Find where the given text appears and provide that cell's center as [x, y] coordinate. 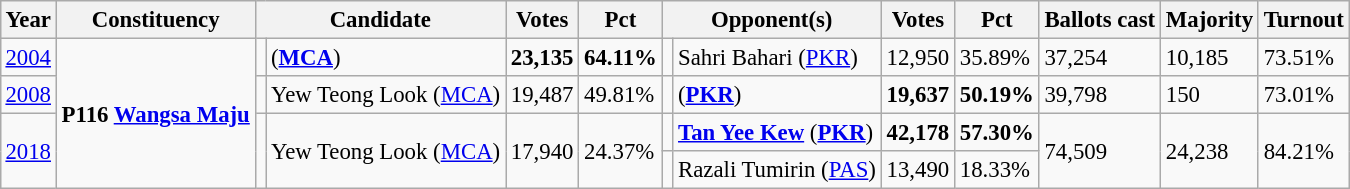
2008 [28, 95]
Year [28, 20]
Turnout [1304, 20]
37,254 [1100, 57]
17,940 [542, 152]
39,798 [1100, 95]
12,950 [918, 57]
Ballots cast [1100, 20]
Tan Yee Kew (PKR) [778, 133]
19,487 [542, 95]
2004 [28, 57]
42,178 [918, 133]
35.89% [996, 57]
Razali Tumirin (PAS) [778, 170]
73.51% [1304, 57]
84.21% [1304, 152]
Constituency [156, 20]
74,509 [1100, 152]
57.30% [996, 133]
50.19% [996, 95]
150 [1209, 95]
19,637 [918, 95]
Candidate [380, 20]
24,238 [1209, 152]
49.81% [620, 95]
23,135 [542, 57]
(MCA) [386, 57]
2018 [28, 152]
24.37% [620, 152]
Majority [1209, 20]
64.11% [620, 57]
(PKR) [778, 95]
73.01% [1304, 95]
P116 Wangsa Maju [156, 113]
13,490 [918, 170]
Opponent(s) [772, 20]
18.33% [996, 170]
Sahri Bahari (PKR) [778, 57]
10,185 [1209, 57]
